Return (X, Y) of the center of cell containing provided text 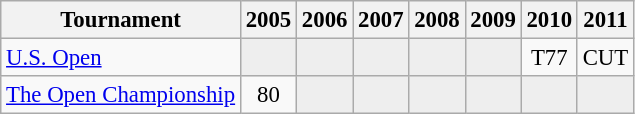
The Open Championship (121, 95)
CUT (605, 58)
2008 (437, 20)
T77 (549, 58)
2010 (549, 20)
Tournament (121, 20)
2005 (268, 20)
U.S. Open (121, 58)
2011 (605, 20)
2006 (325, 20)
2007 (381, 20)
2009 (493, 20)
80 (268, 95)
